Extract the (x, y) coordinate from the center of the cell holding the provided text.  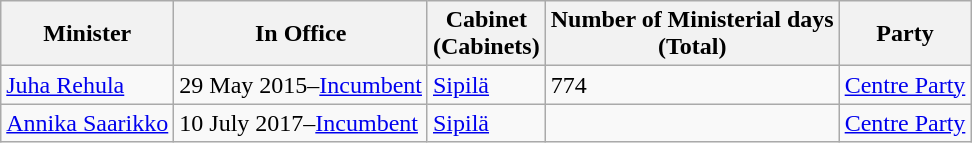
In Office (301, 34)
Cabinet(Cabinets) (486, 34)
774 (692, 85)
Party (905, 34)
Annika Saarikko (88, 123)
Juha Rehula (88, 85)
Number of Ministerial days (Total) (692, 34)
29 May 2015–Incumbent (301, 85)
Minister (88, 34)
10 July 2017–Incumbent (301, 123)
